Scan for the cell matching the given text and deliver its (X, Y) coordinate at center. 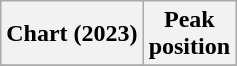
Chart (2023) (72, 34)
Peakposition (189, 34)
